From the cell containing the given text, extract its center point as [X, Y] coordinate. 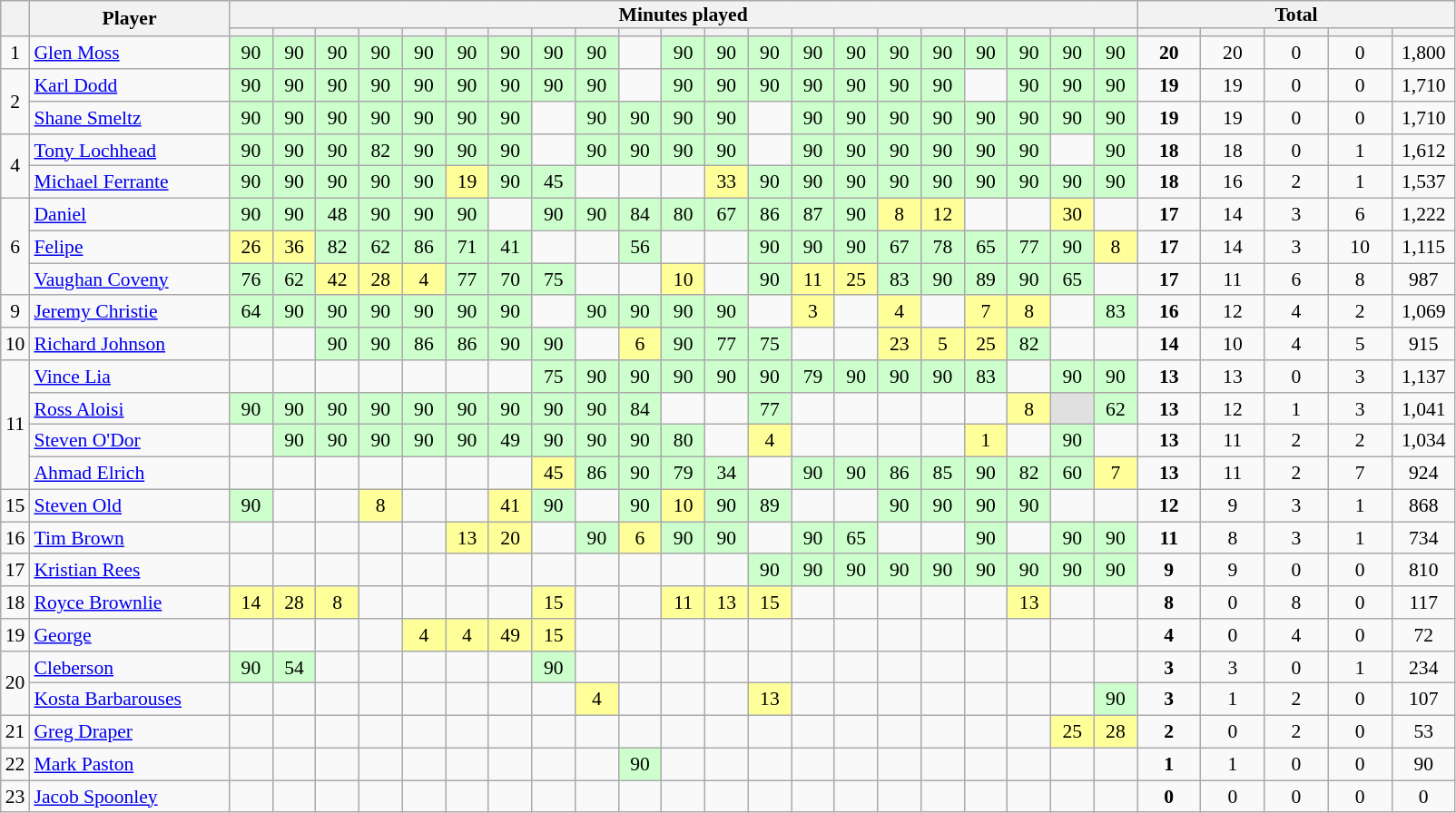
53 [1423, 732]
Tim Brown [129, 538]
868 [1423, 506]
107 [1423, 700]
Felipe [129, 248]
78 [943, 248]
70 [510, 279]
36 [294, 248]
1,115 [1423, 248]
Karl Dodd [129, 85]
30 [1072, 215]
Royce Brownlie [129, 602]
1,537 [1423, 182]
64 [251, 312]
Steven O'Dor [129, 441]
Jacob Spoonley [129, 797]
21 [15, 732]
Michael Ferrante [129, 182]
Richard Johnson [129, 344]
Steven Old [129, 506]
234 [1423, 668]
34 [726, 474]
Greg Draper [129, 732]
1,041 [1423, 409]
Cleberson [129, 668]
56 [640, 248]
26 [251, 248]
Minutes played [684, 15]
734 [1423, 538]
Mark Paston [129, 765]
Total [1296, 15]
85 [943, 474]
117 [1423, 602]
71 [467, 248]
810 [1423, 571]
Vince Lia [129, 377]
1,800 [1423, 54]
54 [294, 668]
Glen Moss [129, 54]
Shane Smeltz [129, 118]
42 [338, 279]
Ross Aloisi [129, 409]
1,137 [1423, 377]
72 [1423, 635]
Kosta Barbarouses [129, 700]
22 [15, 765]
76 [251, 279]
87 [813, 215]
924 [1423, 474]
987 [1423, 279]
1,612 [1423, 151]
1,222 [1423, 215]
George [129, 635]
Jeremy Christie [129, 312]
915 [1423, 344]
1,034 [1423, 441]
Kristian Rees [129, 571]
60 [1072, 474]
Ahmad Elrich [129, 474]
48 [338, 215]
33 [726, 182]
1,069 [1423, 312]
Player [129, 19]
Vaughan Coveny [129, 279]
Tony Lochhead [129, 151]
Daniel [129, 215]
